Pinpoint the cell where the given text exists, returning its [X, Y] midpoint coordinate. 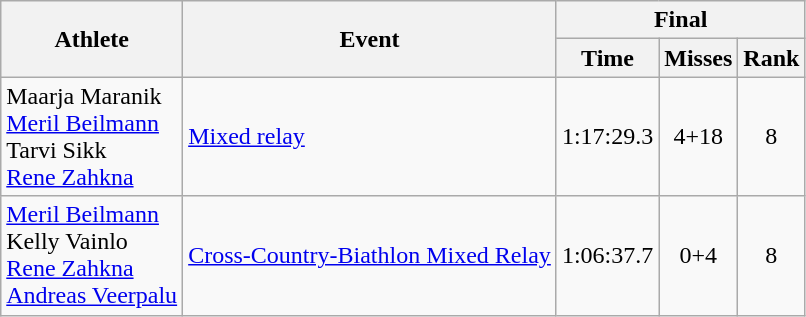
1:17:29.3 [607, 136]
Rank [772, 58]
0+4 [698, 256]
Event [370, 39]
Maarja MaranikMeril BeilmannTarvi SikkRene Zahkna [92, 136]
Meril BeilmannKelly VainloRene ZahknaAndreas Veerpalu [92, 256]
1:06:37.7 [607, 256]
Athlete [92, 39]
4+18 [698, 136]
Time [607, 58]
Mixed relay [370, 136]
Misses [698, 58]
Cross-Country-Biathlon Mixed Relay [370, 256]
Final [680, 20]
